Scan for the cell matching the given text and deliver its [X, Y] coordinate at center. 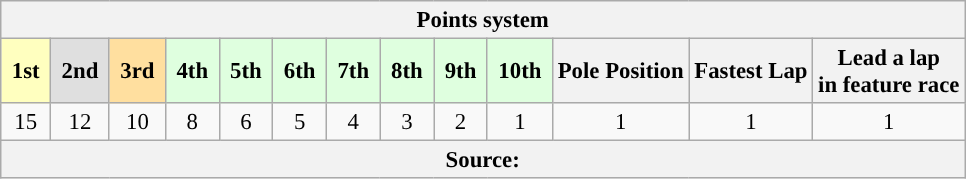
6th [300, 72]
4th [192, 72]
2nd [80, 72]
10th [520, 72]
Points system [483, 20]
4 [353, 122]
15 [26, 122]
3 [407, 122]
1st [26, 72]
9th [461, 72]
2 [461, 122]
Lead a lapin feature race [889, 72]
Fastest Lap [751, 72]
7th [353, 72]
8th [407, 72]
5 [300, 122]
6 [246, 122]
Source: [483, 160]
5th [246, 72]
Pole Position [620, 72]
3rd [137, 72]
8 [192, 122]
10 [137, 122]
12 [80, 122]
